From the cell containing the given text, extract its center point as [X, Y] coordinate. 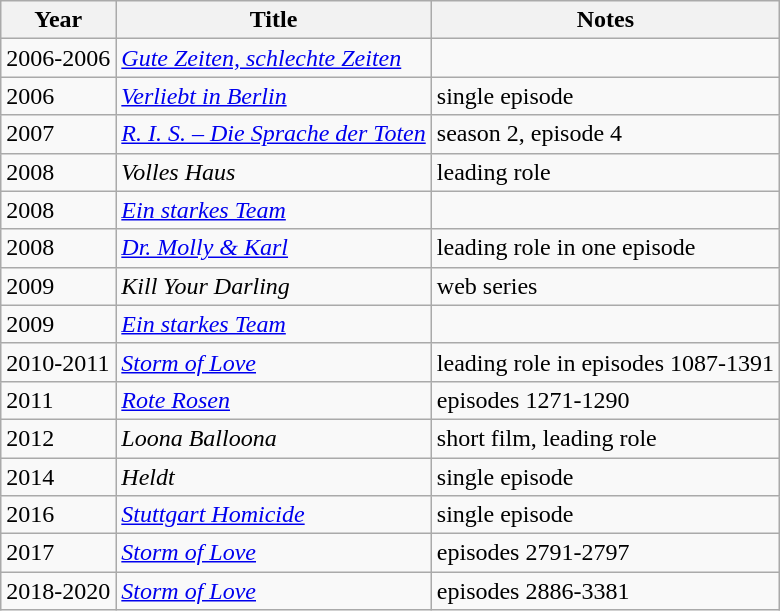
2011 [58, 400]
2010-2011 [58, 362]
Volles Haus [274, 172]
2007 [58, 134]
2012 [58, 438]
2016 [58, 515]
2014 [58, 477]
episodes 2791-2797 [605, 553]
2006 [58, 96]
leading role [605, 172]
Loona Balloona [274, 438]
short film, leading role [605, 438]
episodes 2886-3381 [605, 591]
web series [605, 286]
leading role in episodes 1087-1391 [605, 362]
Stuttgart Homicide [274, 515]
season 2, episode 4 [605, 134]
Dr. Molly & Karl [274, 248]
Year [58, 20]
Gute Zeiten, schlechte Zeiten [274, 58]
Kill Your Darling [274, 286]
Notes [605, 20]
Rote Rosen [274, 400]
episodes 1271-1290 [605, 400]
leading role in one episode [605, 248]
2006-2006 [58, 58]
Heldt [274, 477]
R. I. S. – Die Sprache der Toten [274, 134]
Verliebt in Berlin [274, 96]
2017 [58, 553]
Title [274, 20]
2018-2020 [58, 591]
